Pinpoint the cell where the given text exists, returning its (x, y) midpoint coordinate. 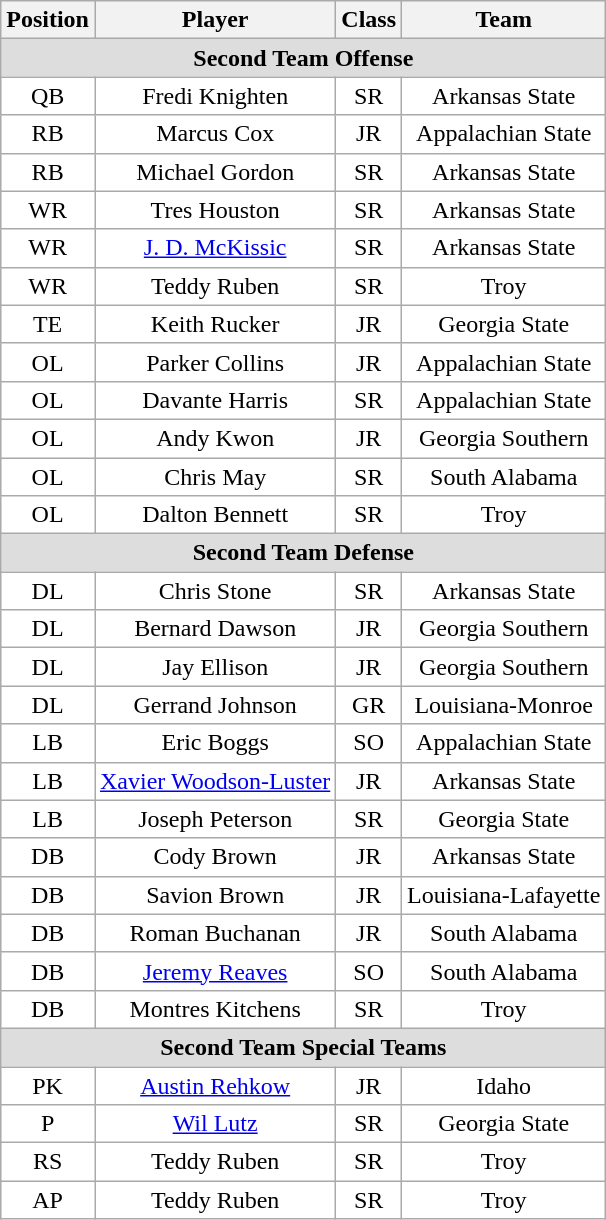
Second Team Defense (304, 553)
Team (504, 20)
QB (48, 96)
Andy Kwon (214, 438)
Davante Harris (214, 400)
Michael Gordon (214, 172)
Savion Brown (214, 895)
Gerrand Johnson (214, 705)
Xavier Woodson-Luster (214, 781)
Wil Lutz (214, 1124)
Keith Rucker (214, 324)
AP (48, 1200)
Dalton Bennett (214, 515)
TE (48, 324)
Joseph Peterson (214, 819)
PK (48, 1085)
Bernard Dawson (214, 629)
Cody Brown (214, 857)
J. D. McKissic (214, 248)
Chris Stone (214, 591)
Jay Ellison (214, 667)
Tres Houston (214, 210)
Second Team Offense (304, 58)
P (48, 1124)
Class (369, 20)
RS (48, 1162)
Roman Buchanan (214, 933)
Chris May (214, 477)
Idaho (504, 1085)
Player (214, 20)
Fredi Knighten (214, 96)
Parker Collins (214, 362)
Marcus Cox (214, 134)
Austin Rehkow (214, 1085)
Louisiana-Monroe (504, 705)
Jeremy Reaves (214, 971)
GR (369, 705)
Montres Kitchens (214, 1009)
Second Team Special Teams (304, 1047)
Eric Boggs (214, 743)
Position (48, 20)
Louisiana-Lafayette (504, 895)
